Scan for the cell matching the given text and deliver its (X, Y) coordinate at center. 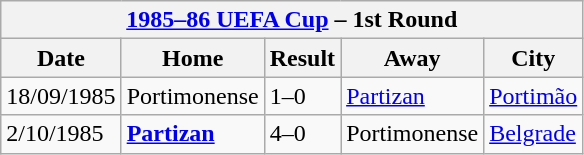
2/10/1985 (61, 134)
18/09/1985 (61, 96)
Date (61, 58)
Result (302, 58)
Belgrade (534, 134)
1–0 (302, 96)
1985–86 UEFA Cup – 1st Round (292, 20)
City (534, 58)
Portimão (534, 96)
Away (412, 58)
Home (192, 58)
4–0 (302, 134)
